Find where the given text appears and provide that cell's center as (X, Y) coordinate. 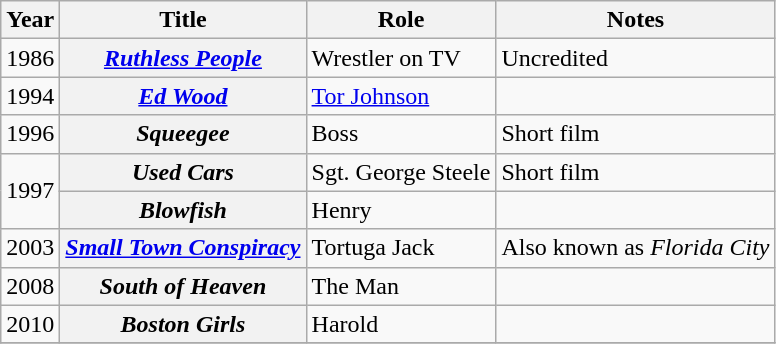
Blowfish (183, 210)
Title (183, 20)
Boston Girls (183, 324)
Used Cars (183, 172)
2003 (30, 248)
Harold (401, 324)
1994 (30, 96)
Wrestler on TV (401, 58)
Also known as Florida City (636, 248)
Role (401, 20)
Small Town Conspiracy (183, 248)
Notes (636, 20)
2008 (30, 286)
Ed Wood (183, 96)
Boss (401, 134)
Year (30, 20)
Henry (401, 210)
1986 (30, 58)
The Man (401, 286)
Ruthless People (183, 58)
2010 (30, 324)
Squeegee (183, 134)
Sgt. George Steele (401, 172)
Uncredited (636, 58)
1997 (30, 191)
Tortuga Jack (401, 248)
South of Heaven (183, 286)
1996 (30, 134)
Tor Johnson (401, 96)
